From the cell containing the given text, extract its center point as [x, y] coordinate. 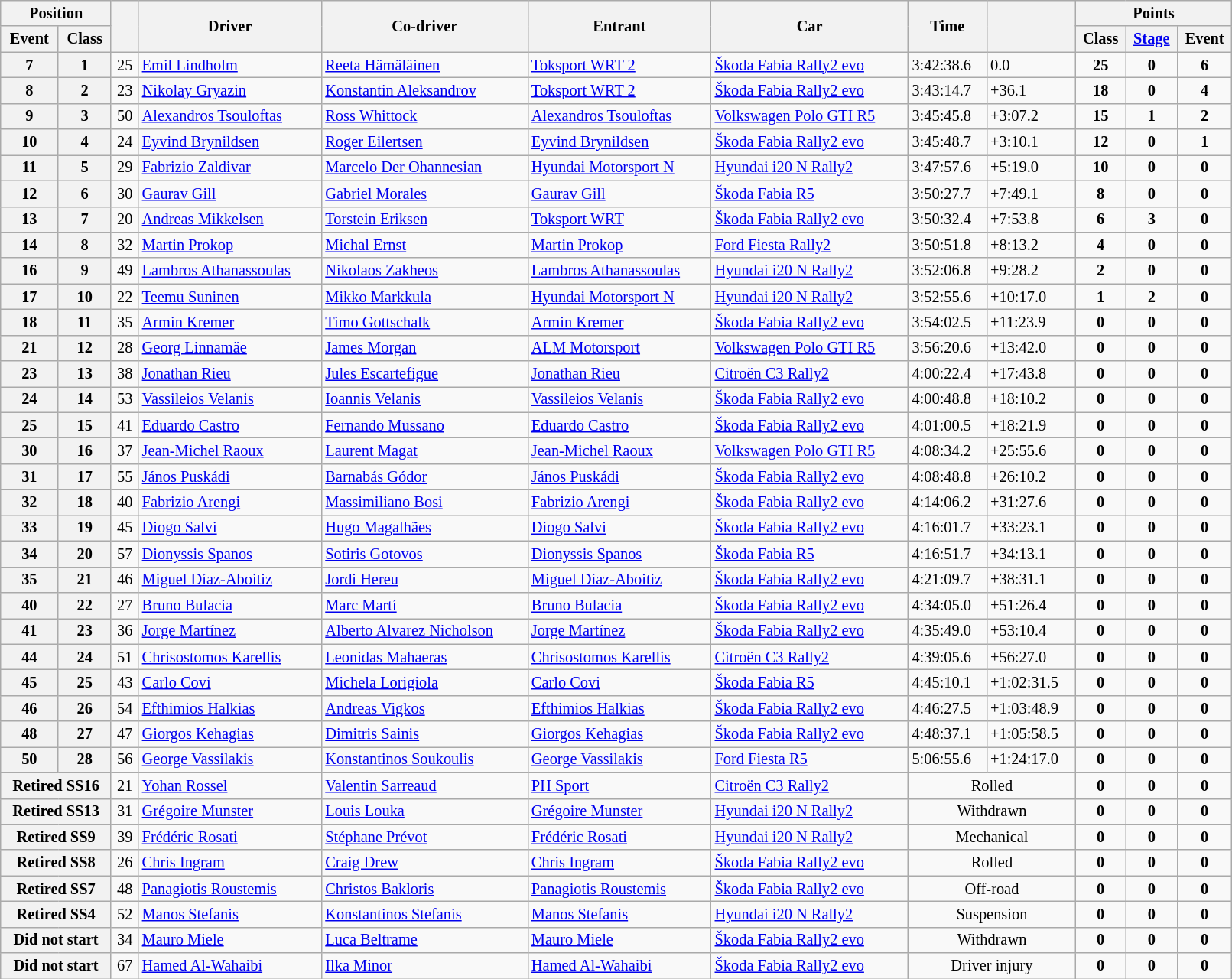
3:42:38.6 [948, 65]
Retired SS8 [57, 863]
Jordi Hereu [424, 580]
4:08:34.2 [948, 450]
67 [124, 966]
3:47:57.6 [948, 168]
3:52:55.6 [948, 297]
51 [124, 657]
Fabrizio Zaldivar [230, 168]
+34:13.1 [1031, 554]
Konstantinos Soukoulis [424, 759]
PH Sport [619, 785]
Retired SS16 [57, 785]
Mikko Markkula [424, 297]
49 [124, 271]
+53:10.4 [1031, 631]
4:21:09.7 [948, 580]
53 [124, 399]
+13:42.0 [1031, 348]
+9:28.2 [1031, 271]
Entrant [619, 26]
+17:43.8 [1031, 374]
+1:02:31.5 [1031, 682]
4:16:01.7 [948, 528]
Teemu Suninen [230, 297]
47 [124, 734]
Toksport WRT [619, 220]
Gabriel Morales [424, 194]
4:46:27.5 [948, 708]
Fernando Mussano [424, 425]
Ilka Minor [424, 966]
+56:27.0 [1031, 657]
Ford Fiesta Rally2 [810, 245]
4:39:05.6 [948, 657]
4:14:06.2 [948, 503]
3:43:14.7 [948, 90]
44 [29, 657]
Time [948, 26]
Laurent Magat [424, 450]
Driver [230, 26]
Marcelo Der Ohannesian [424, 168]
3:50:32.4 [948, 220]
Georg Linnamäe [230, 348]
Timo Gottschalk [424, 322]
Car [810, 26]
Konstantin Aleksandrov [424, 90]
Louis Louka [424, 811]
+31:27.6 [1031, 503]
Alberto Alvarez Nicholson [424, 631]
Ioannis Velanis [424, 399]
Barnabás Gódor [424, 476]
+18:21.9 [1031, 425]
5 [85, 168]
55 [124, 476]
+33:23.1 [1031, 528]
+1:24:17.0 [1031, 759]
Craig Drew [424, 863]
4:00:48.8 [948, 399]
+7:53.8 [1031, 220]
Nikolay Gryazin [230, 90]
Dimitris Sainis [424, 734]
+7:49.1 [1031, 194]
3:50:51.8 [948, 245]
36 [124, 631]
3:52:06.8 [948, 271]
Roger Eilertsen [424, 142]
3:54:02.5 [948, 322]
4:45:10.1 [948, 682]
Off-road [993, 889]
Retired SS4 [57, 914]
Michal Ernst [424, 245]
+10:17.0 [1031, 297]
Marc Martí [424, 605]
Massimiliano Bosi [424, 503]
4:34:05.0 [948, 605]
Suspension [993, 914]
43 [124, 682]
Christos Bakloris [424, 889]
+38:31.1 [1031, 580]
Jules Escartefigue [424, 374]
37 [124, 450]
ALM Motorsport [619, 348]
+3:07.2 [1031, 116]
0.0 [1031, 65]
+8:13.2 [1031, 245]
Ford Fiesta R5 [810, 759]
54 [124, 708]
Andreas Vigkos [424, 708]
Nikolaos Zakheos [424, 271]
Mechanical [993, 837]
3:45:45.8 [948, 116]
56 [124, 759]
+51:26.4 [1031, 605]
33 [29, 528]
Reeta Hämäläinen [424, 65]
4:00:22.4 [948, 374]
57 [124, 554]
+26:10.2 [1031, 476]
Sotiris Gotovos [424, 554]
52 [124, 914]
Co-driver [424, 26]
Torstein Eriksen [424, 220]
+18:10.2 [1031, 399]
+25:55.6 [1031, 450]
Retired SS7 [57, 889]
Stage [1152, 39]
19 [85, 528]
3:56:20.6 [948, 348]
39 [124, 837]
Leonidas Mahaeras [424, 657]
Ross Whittock [424, 116]
29 [124, 168]
Konstantinos Stefanis [424, 914]
4:16:51.7 [948, 554]
Stéphane Prévot [424, 837]
Retired SS9 [57, 837]
38 [124, 374]
Valentin Sarreaud [424, 785]
+3:10.1 [1031, 142]
Yohan Rossel [230, 785]
+1:03:48.9 [1031, 708]
Hugo Magalhães [424, 528]
3:45:48.7 [948, 142]
Driver injury [993, 966]
+5:19.0 [1031, 168]
Luca Beltrame [424, 940]
4:08:48.8 [948, 476]
James Morgan [424, 348]
Michela Lorigiola [424, 682]
Position [57, 13]
Andreas Mikkelsen [230, 220]
4:01:00.5 [948, 425]
+1:05:58.5 [1031, 734]
Retired SS13 [57, 811]
Points [1153, 13]
+36.1 [1031, 90]
Emil Lindholm [230, 65]
4:35:49.0 [948, 631]
5:06:55.6 [948, 759]
4:48:37.1 [948, 734]
+11:23.9 [1031, 322]
3:50:27.7 [948, 194]
